Search for the cell housing the specified text and yield its (x, y) center coordinate. 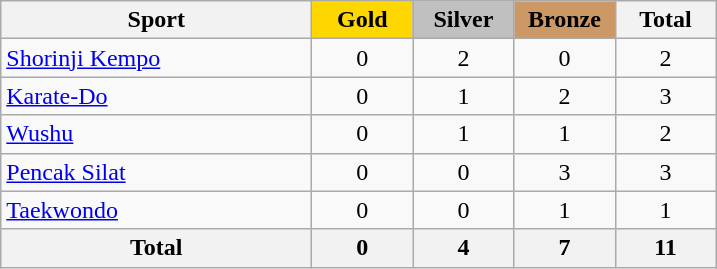
Silver (464, 20)
Shorinji Kempo (156, 58)
Gold (362, 20)
Pencak Silat (156, 172)
11 (666, 248)
4 (464, 248)
Wushu (156, 134)
Bronze (564, 20)
Sport (156, 20)
Taekwondo (156, 210)
7 (564, 248)
Karate-Do (156, 96)
